For the text-containing cell, return its midpoint in (X, Y) coordinate format. 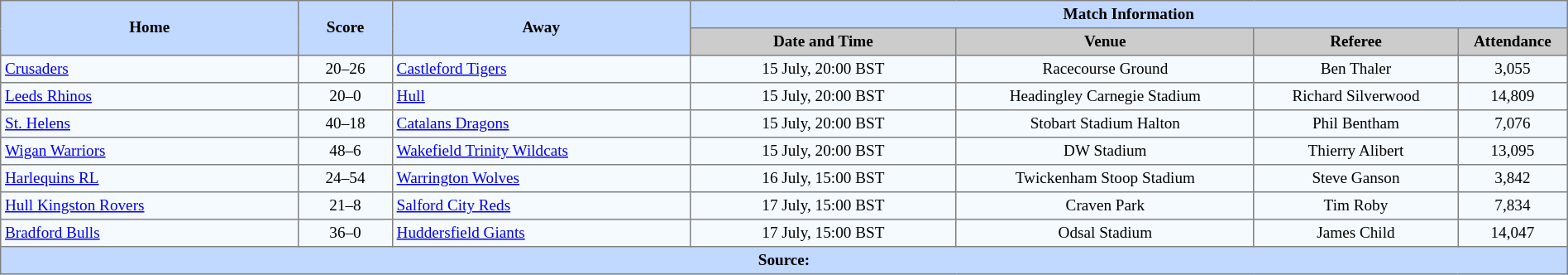
DW Stadium (1105, 151)
Craven Park (1105, 205)
14,047 (1513, 234)
Crusaders (150, 70)
Steve Ganson (1355, 179)
Bradford Bulls (150, 234)
James Child (1355, 234)
Warrington Wolves (541, 179)
St. Helens (150, 124)
Venue (1105, 41)
Odsal Stadium (1105, 234)
Ben Thaler (1355, 70)
Source: (784, 260)
20–26 (346, 70)
Richard Silverwood (1355, 96)
Hull (541, 96)
Thierry Alibert (1355, 151)
40–18 (346, 124)
Catalans Dragons (541, 124)
Attendance (1513, 41)
Stobart Stadium Halton (1105, 124)
Huddersfield Giants (541, 234)
14,809 (1513, 96)
Wigan Warriors (150, 151)
36–0 (346, 234)
13,095 (1513, 151)
48–6 (346, 151)
Leeds Rhinos (150, 96)
Hull Kingston Rovers (150, 205)
Home (150, 28)
7,834 (1513, 205)
20–0 (346, 96)
Castleford Tigers (541, 70)
Headingley Carnegie Stadium (1105, 96)
16 July, 15:00 BST (823, 179)
Racecourse Ground (1105, 70)
Twickenham Stoop Stadium (1105, 179)
Away (541, 28)
3,055 (1513, 70)
Salford City Reds (541, 205)
Tim Roby (1355, 205)
Match Information (1128, 15)
Referee (1355, 41)
Date and Time (823, 41)
Score (346, 28)
3,842 (1513, 179)
24–54 (346, 179)
Wakefield Trinity Wildcats (541, 151)
7,076 (1513, 124)
21–8 (346, 205)
Harlequins RL (150, 179)
Phil Bentham (1355, 124)
